Scan for the cell matching the given text and deliver its [X, Y] coordinate at center. 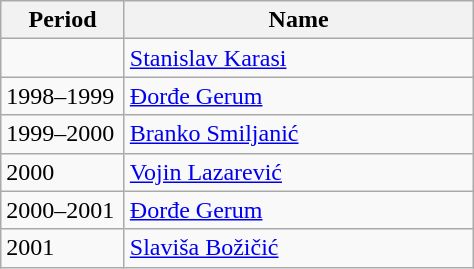
Slaviša Božičić [298, 248]
Stanislav Karasi [298, 58]
Name [298, 20]
Vojin Lazarević [298, 172]
Branko Smiljanić [298, 134]
2000 [63, 172]
1998–1999 [63, 96]
2000–2001 [63, 210]
1999–2000 [63, 134]
Period [63, 20]
2001 [63, 248]
